For the text-containing cell, return its midpoint in [x, y] coordinate format. 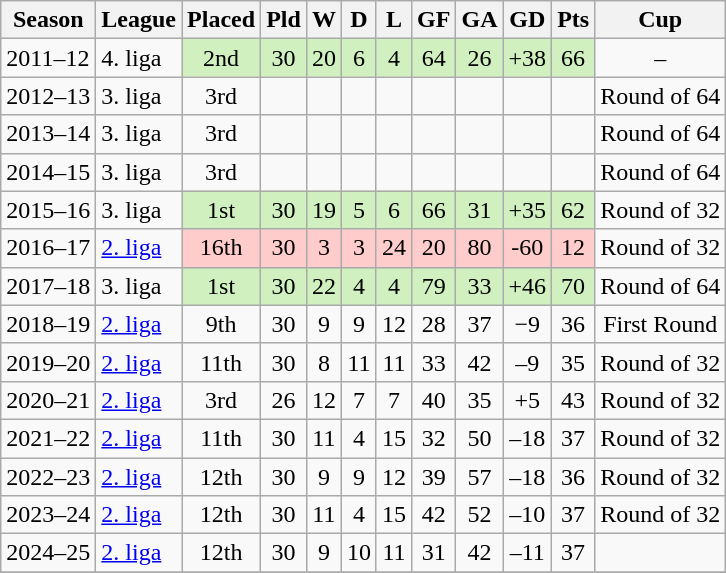
Pld [284, 20]
64 [434, 58]
2014–15 [48, 172]
57 [480, 477]
L [394, 20]
GD [528, 20]
22 [324, 286]
2023–24 [48, 515]
First Round [660, 324]
GF [434, 20]
Season [48, 20]
2019–20 [48, 362]
2018–19 [48, 324]
Cup [660, 20]
League [139, 20]
80 [480, 248]
40 [434, 400]
–10 [528, 515]
8 [324, 362]
−9 [528, 324]
2011–12 [48, 58]
5 [358, 210]
62 [574, 210]
2024–25 [48, 553]
2015–16 [48, 210]
Placed [222, 20]
43 [574, 400]
10 [358, 553]
-60 [528, 248]
2022–23 [48, 477]
70 [574, 286]
50 [480, 438]
9th [222, 324]
GA [480, 20]
16th [222, 248]
52 [480, 515]
–9 [528, 362]
– [660, 58]
2012–13 [48, 96]
D [358, 20]
79 [434, 286]
+38 [528, 58]
2021–22 [48, 438]
Pts [574, 20]
4. liga [139, 58]
28 [434, 324]
32 [434, 438]
–11 [528, 553]
19 [324, 210]
2013–14 [48, 134]
W [324, 20]
24 [394, 248]
2017–18 [48, 286]
39 [434, 477]
+5 [528, 400]
+35 [528, 210]
2020–21 [48, 400]
+46 [528, 286]
2016–17 [48, 248]
2nd [222, 58]
